Locate the cell with the specified text and output its [X, Y] center coordinate. 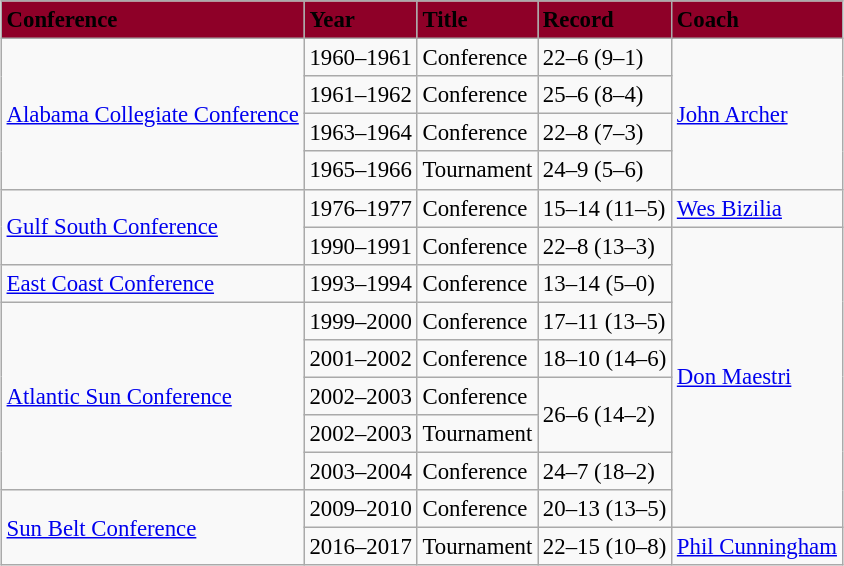
1963–1964 [360, 133]
Atlantic Sun Conference [152, 396]
2009–2010 [360, 509]
20–13 (13–5) [605, 509]
Coach [758, 20]
22–6 (9–1) [605, 58]
1993–1994 [360, 283]
22–8 (13–3) [605, 246]
Gulf South Conference [152, 226]
Year [360, 20]
Alabama Collegiate Conference [152, 114]
Phil Cunningham [758, 546]
East Coast Conference [152, 283]
Wes Bizilia [758, 208]
1976–1977 [360, 208]
15–14 (11–5) [605, 208]
26–6 (14–2) [605, 414]
Title [477, 20]
22–8 (7–3) [605, 133]
Don Maestri [758, 378]
John Archer [758, 114]
13–14 (5–0) [605, 283]
24–7 (18–2) [605, 471]
2016–2017 [360, 546]
24–9 (5–6) [605, 170]
1999–2000 [360, 321]
25–6 (8–4) [605, 95]
Record [605, 20]
22–15 (10–8) [605, 546]
17–11 (13–5) [605, 321]
18–10 (14–6) [605, 358]
1960–1961 [360, 58]
2003–2004 [360, 471]
1961–1962 [360, 95]
1990–1991 [360, 246]
1965–1966 [360, 170]
2001–2002 [360, 358]
Sun Belt Conference [152, 528]
